Capture the cell that displays the provided text and extract its [x, y] central coordinate. 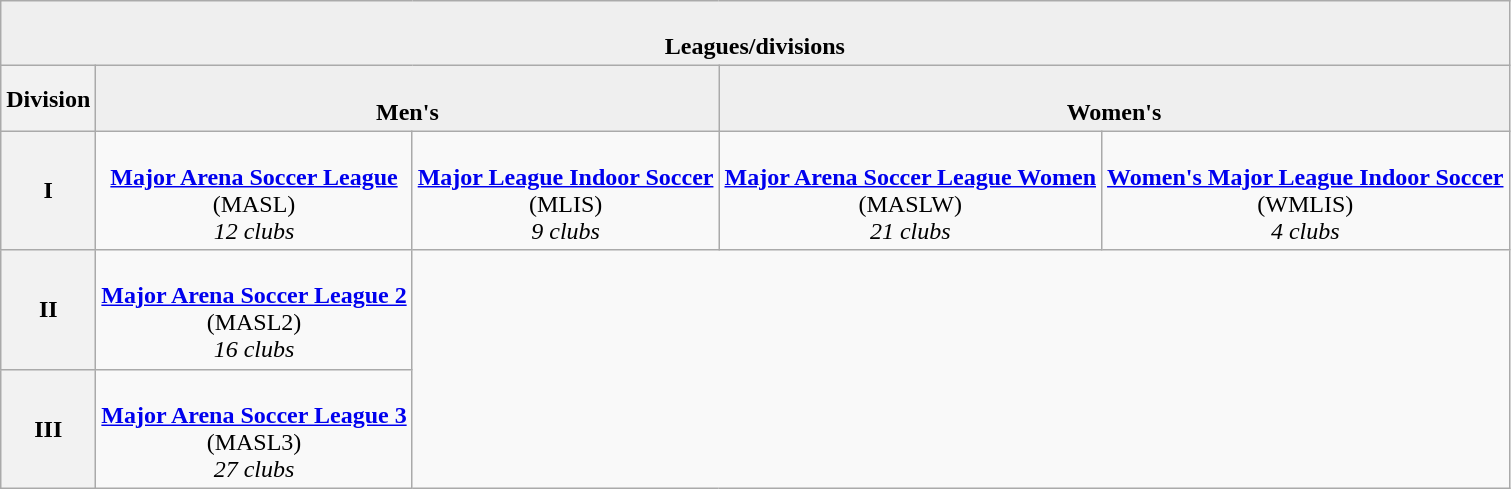
Division [48, 98]
Women's [1114, 98]
Major Arena Soccer League Women (MASLW) 21 clubs [910, 190]
Women's Major League Indoor Soccer (WMLIS) 4 clubs [1306, 190]
Major Arena Soccer League 2 (MASL2) 16 clubs [254, 310]
II [48, 310]
Leagues/divisions [755, 34]
Major Arena Soccer League (MASL) 12 clubs [254, 190]
Major League Indoor Soccer (MLIS) 9 clubs [566, 190]
III [48, 428]
I [48, 190]
Major Arena Soccer League 3 (MASL3) 27 clubs [254, 428]
Men's [408, 98]
